Output the (X, Y) coordinate of the center of the cell containing the given text.  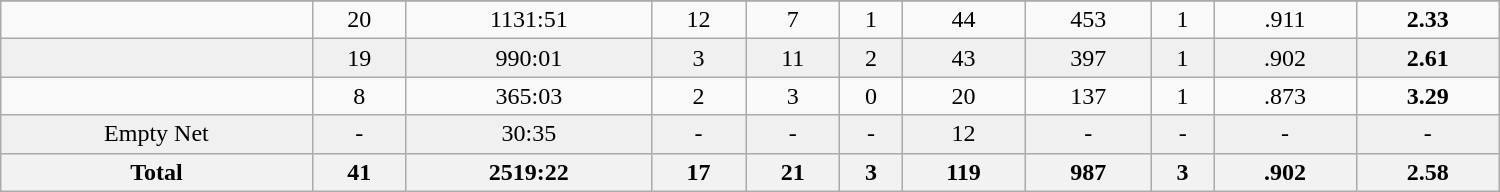
.911 (1286, 20)
2519:22 (528, 172)
453 (1088, 20)
.873 (1286, 96)
44 (964, 20)
7 (793, 20)
17 (698, 172)
2.33 (1428, 20)
11 (793, 58)
987 (1088, 172)
Total (156, 172)
119 (964, 172)
21 (793, 172)
0 (871, 96)
19 (359, 58)
990:01 (528, 58)
41 (359, 172)
8 (359, 96)
397 (1088, 58)
2.61 (1428, 58)
Empty Net (156, 134)
365:03 (528, 96)
30:35 (528, 134)
1131:51 (528, 20)
3.29 (1428, 96)
43 (964, 58)
137 (1088, 96)
2.58 (1428, 172)
